Scan for the cell matching the given text and deliver its [X, Y] coordinate at center. 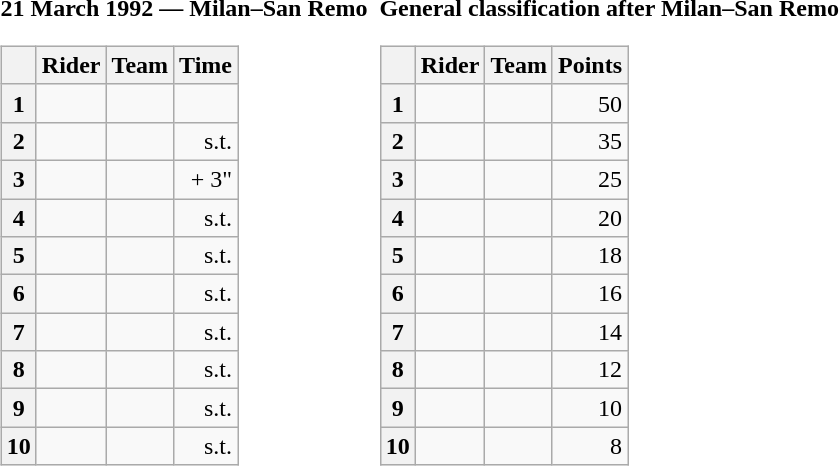
18 [590, 256]
+ 3" [206, 179]
Time [206, 65]
16 [590, 294]
14 [590, 332]
50 [590, 103]
20 [590, 217]
35 [590, 141]
25 [590, 179]
Points [590, 65]
12 [590, 370]
